Find where the given text appears and provide that cell's center as [X, Y] coordinate. 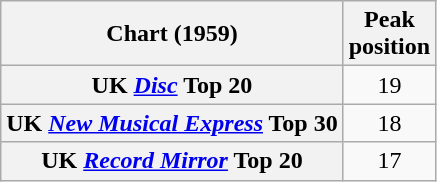
Chart (1959) [172, 34]
UK Disc Top 20 [172, 85]
17 [389, 161]
UK New Musical Express Top 30 [172, 123]
UK Record Mirror Top 20 [172, 161]
Peakposition [389, 34]
19 [389, 85]
18 [389, 123]
